Detect which cell encompasses the target text, then output its [X, Y] center coordinate. 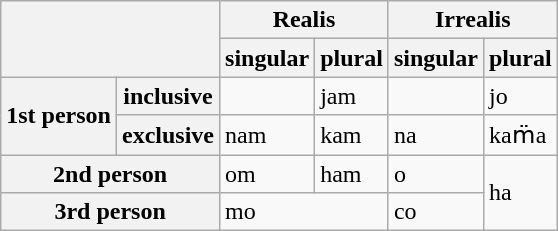
3rd person [110, 212]
kam̈a [520, 135]
jo [520, 96]
om [268, 173]
exclusive [168, 135]
jam [352, 96]
Irrealis [472, 20]
ham [352, 173]
inclusive [168, 96]
Realis [304, 20]
o [436, 173]
ha [520, 192]
kam [352, 135]
mo [304, 212]
2nd person [110, 173]
co [436, 212]
nam [268, 135]
1st person [59, 116]
na [436, 135]
